Capture the cell that displays the provided text and extract its (x, y) central coordinate. 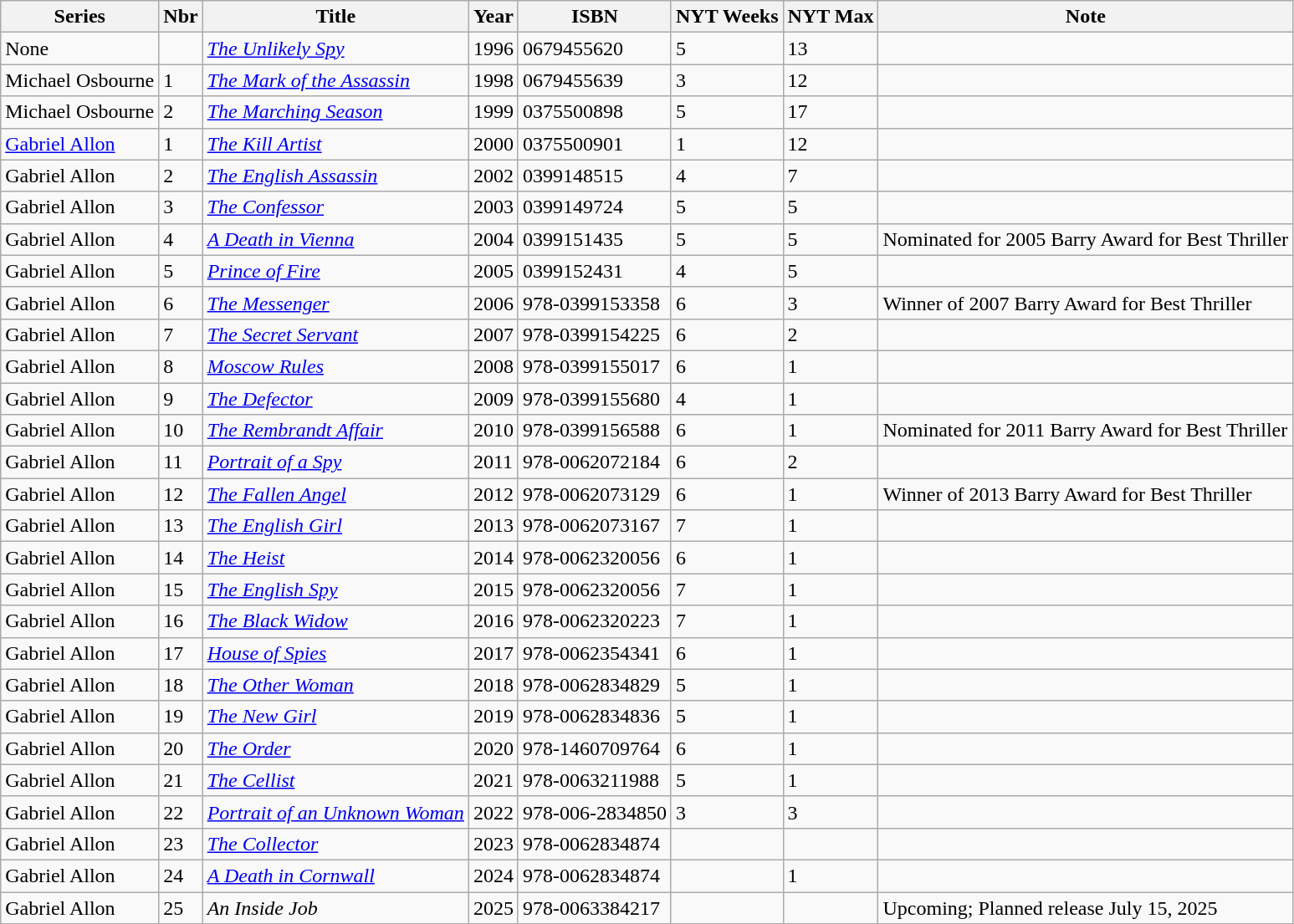
978-0062834836 (594, 717)
0399151435 (594, 239)
978-0062320223 (594, 621)
978-0062354341 (594, 653)
19 (181, 717)
Title (335, 17)
2013 (494, 526)
A Death in Cornwall (335, 876)
978-0399155680 (594, 399)
2010 (494, 431)
The English Girl (335, 526)
18 (181, 685)
2018 (494, 685)
The Confessor (335, 207)
1999 (494, 112)
ISBN (594, 17)
0399152431 (594, 271)
The English Spy (335, 590)
The Mark of the Assassin (335, 80)
978-0062072184 (594, 462)
Nbr (181, 17)
978-1460709764 (594, 748)
2025 (494, 907)
2019 (494, 717)
2000 (494, 144)
0679455639 (594, 80)
Note (1086, 17)
The Rembrandt Affair (335, 431)
Portrait of a Spy (335, 462)
NYT Max (831, 17)
The New Girl (335, 717)
978-0399153358 (594, 303)
The Secret Servant (335, 334)
2014 (494, 558)
Year (494, 17)
0375500898 (594, 112)
The Fallen Angel (335, 494)
Prince of Fire (335, 271)
An Inside Job (335, 907)
2017 (494, 653)
978-0063211988 (594, 780)
15 (181, 590)
House of Spies (335, 653)
978-0062073167 (594, 526)
The Marching Season (335, 112)
0399149724 (594, 207)
25 (181, 907)
0399148515 (594, 176)
The Kill Artist (335, 144)
A Death in Vienna (335, 239)
The Other Woman (335, 685)
Nominated for 2011 Barry Award for Best Thriller (1086, 431)
The Heist (335, 558)
10 (181, 431)
Moscow Rules (335, 366)
2021 (494, 780)
The Collector (335, 844)
1998 (494, 80)
Portrait of an Unknown Woman (335, 812)
978-0062073129 (594, 494)
The Black Widow (335, 621)
2011 (494, 462)
24 (181, 876)
Nominated for 2005 Barry Award for Best Thriller (1086, 239)
2005 (494, 271)
21 (181, 780)
2007 (494, 334)
2003 (494, 207)
The Messenger (335, 303)
978-0399155017 (594, 366)
2008 (494, 366)
2012 (494, 494)
16 (181, 621)
22 (181, 812)
The Defector (335, 399)
Series (80, 17)
The English Assassin (335, 176)
2016 (494, 621)
2020 (494, 748)
Upcoming; Planned release July 15, 2025 (1086, 907)
20 (181, 748)
11 (181, 462)
978-0062834829 (594, 685)
2024 (494, 876)
2002 (494, 176)
978-006-2834850 (594, 812)
978-0399154225 (594, 334)
0375500901 (594, 144)
2023 (494, 844)
None (80, 48)
NYT Weeks (727, 17)
The Order (335, 748)
The Cellist (335, 780)
9 (181, 399)
2022 (494, 812)
978-0063384217 (594, 907)
8 (181, 366)
2006 (494, 303)
0679455620 (594, 48)
2015 (494, 590)
The Unlikely Spy (335, 48)
23 (181, 844)
2009 (494, 399)
1996 (494, 48)
2004 (494, 239)
14 (181, 558)
978-0399156588 (594, 431)
Winner of 2013 Barry Award for Best Thriller (1086, 494)
Winner of 2007 Barry Award for Best Thriller (1086, 303)
